From the cell containing the given text, extract its center point as (X, Y) coordinate. 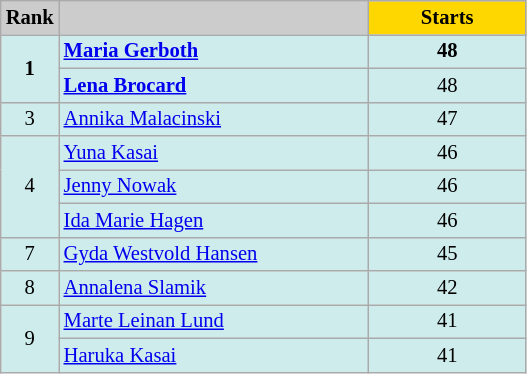
8 (30, 287)
Gyda Westvold Hansen (214, 254)
Starts (447, 17)
Marte Leinan Lund (214, 321)
Ida Marie Hagen (214, 220)
Rank (30, 17)
Maria Gerboth (214, 51)
47 (447, 119)
Lena Brocard (214, 85)
Jenny Nowak (214, 186)
Haruka Kasai (214, 355)
45 (447, 254)
7 (30, 254)
42 (447, 287)
Annika Malacinski (214, 119)
Yuna Kasai (214, 153)
4 (30, 186)
Annalena Slamik (214, 287)
3 (30, 119)
1 (30, 68)
9 (30, 338)
